Scan for the cell matching the given text and deliver its (X, Y) coordinate at center. 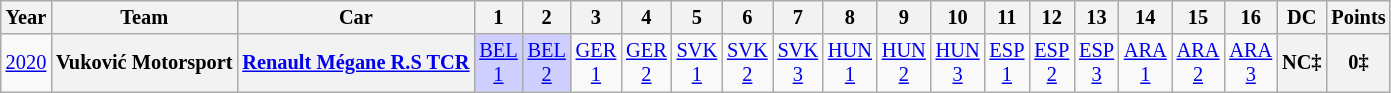
5 (697, 17)
Car (356, 17)
3 (596, 17)
Year (26, 17)
GER2 (646, 63)
HUN3 (958, 63)
6 (747, 17)
10 (958, 17)
Team (144, 17)
15 (1198, 17)
Renault Mégane R.S TCR (356, 63)
SVK3 (798, 63)
ESP1 (1008, 63)
ESP2 (1052, 63)
ARA3 (1250, 63)
9 (904, 17)
Points (1358, 17)
BEL2 (547, 63)
Vuković Motorsport (144, 63)
ARA2 (1198, 63)
2 (547, 17)
1 (498, 17)
11 (1008, 17)
14 (1146, 17)
SVK1 (697, 63)
7 (798, 17)
2020 (26, 63)
DC (1302, 17)
NC‡ (1302, 63)
ARA1 (1146, 63)
GER1 (596, 63)
BEL1 (498, 63)
16 (1250, 17)
4 (646, 17)
8 (850, 17)
ESP3 (1096, 63)
HUN1 (850, 63)
HUN2 (904, 63)
12 (1052, 17)
SVK2 (747, 63)
13 (1096, 17)
0‡ (1358, 63)
